Find where the given text appears and provide that cell's center as (x, y) coordinate. 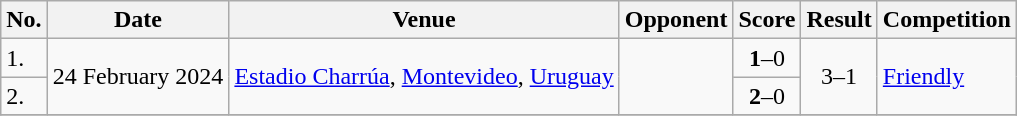
Estadio Charrúa, Montevideo, Uruguay (424, 77)
1. (24, 58)
Score (767, 20)
1–0 (767, 58)
No. (24, 20)
24 February 2024 (138, 77)
2. (24, 96)
Date (138, 20)
2–0 (767, 96)
Competition (946, 20)
3–1 (839, 77)
Venue (424, 20)
Opponent (676, 20)
Friendly (946, 77)
Result (839, 20)
